Find where the given text appears and provide that cell's center as [X, Y] coordinate. 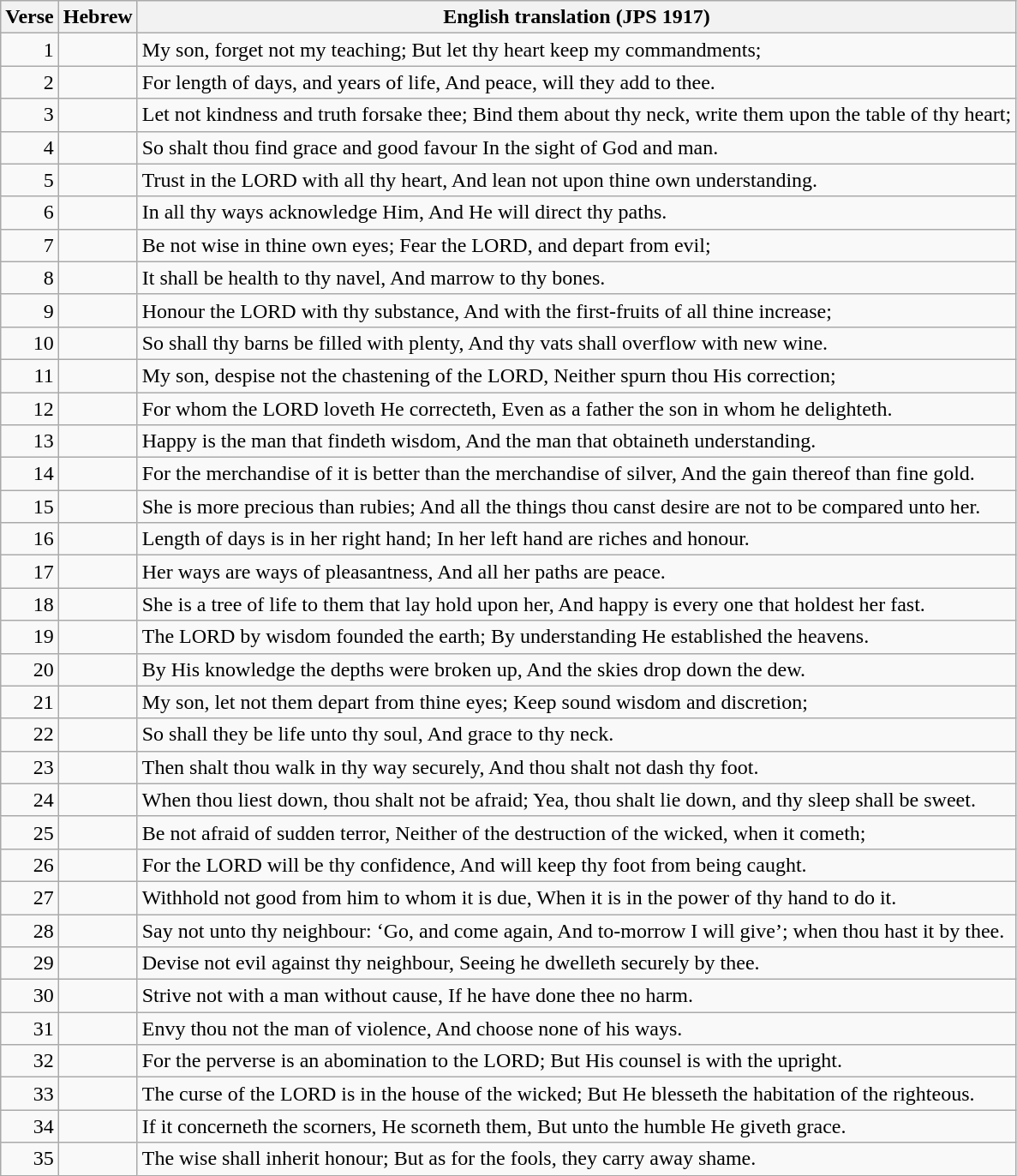
5 [30, 180]
When thou liest down, thou shalt not be afraid; Yea, thou shalt lie down, and thy sleep shall be sweet. [576, 800]
35 [30, 1159]
My son, let not them depart from thine eyes; Keep sound wisdom and discretion; [576, 702]
29 [30, 963]
8 [30, 278]
10 [30, 343]
20 [30, 669]
Let not kindness and truth forsake thee; Bind them about thy neck, write them upon the table of thy heart; [576, 115]
28 [30, 930]
6 [30, 213]
For the perverse is an abomination to the LORD; But His counsel is with the upright. [576, 1061]
Be not wise in thine own eyes; Fear the LORD, and depart from evil; [576, 245]
The LORD by wisdom founded the earth; By understanding He established the heavens. [576, 637]
24 [30, 800]
21 [30, 702]
3 [30, 115]
The wise shall inherit honour; But as for the fools, they carry away shame. [576, 1159]
26 [30, 865]
12 [30, 409]
By His knowledge the depths were broken up, And the skies drop down the dew. [576, 669]
Strive not with a man without cause, If he have done thee no harm. [576, 996]
34 [30, 1126]
1 [30, 50]
It shall be health to thy navel, And marrow to thy bones. [576, 278]
Hebrew [98, 17]
For whom the LORD loveth He correcteth, Even as a father the son in whom he delighteth. [576, 409]
Trust in the LORD with all thy heart, And lean not upon thine own understanding. [576, 180]
For the LORD will be thy confidence, And will keep thy foot from being caught. [576, 865]
19 [30, 637]
Devise not evil against thy neighbour, Seeing he dwelleth securely by thee. [576, 963]
23 [30, 767]
Envy thou not the man of violence, And choose none of his ways. [576, 1029]
She is more precious than rubies; And all the things thou canst desire are not to be compared unto her. [576, 507]
The curse of the LORD is in the house of the wicked; But He blesseth the habitation of the righteous. [576, 1094]
7 [30, 245]
2 [30, 82]
9 [30, 310]
English translation (JPS 1917) [576, 17]
So shall they be life unto thy soul, And grace to thy neck. [576, 735]
11 [30, 375]
27 [30, 897]
Happy is the man that findeth wisdom, And the man that obtaineth understanding. [576, 441]
Length of days is in her right hand; In her left hand are riches and honour. [576, 539]
14 [30, 474]
16 [30, 539]
Withhold not good from him to whom it is due, When it is in the power of thy hand to do it. [576, 897]
If it concerneth the scorners, He scorneth them, But unto the humble He giveth grace. [576, 1126]
15 [30, 507]
18 [30, 604]
For length of days, and years of life, And peace, will they add to thee. [576, 82]
So shall thy barns be filled with plenty, And thy vats shall overflow with new wine. [576, 343]
22 [30, 735]
31 [30, 1029]
4 [30, 147]
17 [30, 572]
Her ways are ways of pleasantness, And all her paths are peace. [576, 572]
Then shalt thou walk in thy way securely, And thou shalt not dash thy foot. [576, 767]
Verse [30, 17]
In all thy ways acknowledge Him, And He will direct thy paths. [576, 213]
Honour the LORD with thy substance, And with the first-fruits of all thine increase; [576, 310]
33 [30, 1094]
25 [30, 832]
Be not afraid of sudden terror, Neither of the destruction of the wicked, when it cometh; [576, 832]
32 [30, 1061]
Say not unto thy neighbour: ‘Go, and come again, And to-morrow I will give’; when thou hast it by thee. [576, 930]
30 [30, 996]
My son, despise not the chastening of the LORD, Neither spurn thou His correction; [576, 375]
She is a tree of life to them that lay hold upon her, And happy is every one that holdest her fast. [576, 604]
So shalt thou find grace and good favour In the sight of God and man. [576, 147]
13 [30, 441]
For the merchandise of it is better than the merchandise of silver, And the gain thereof than fine gold. [576, 474]
My son, forget not my teaching; But let thy heart keep my commandments; [576, 50]
